Identify which cell holds the provided text, then report its (x, y) central coordinate. 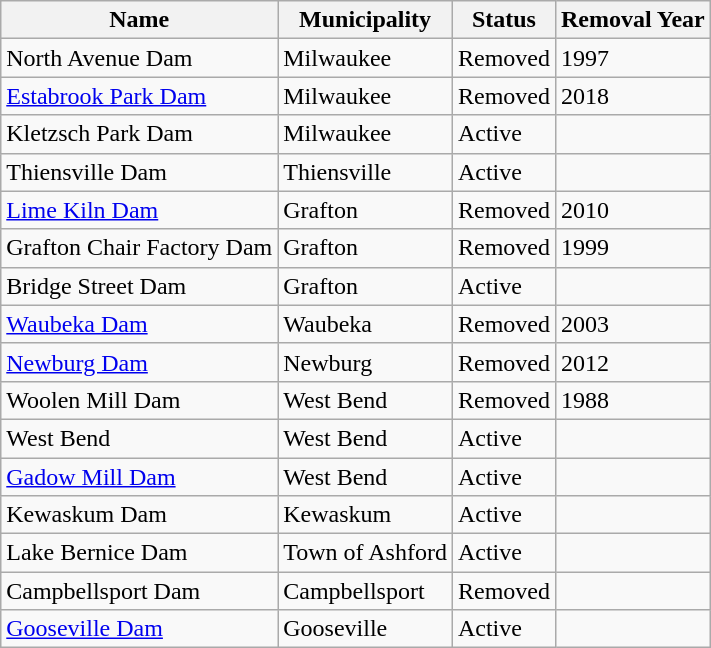
Estabrook Park Dam (140, 96)
Lake Bernice Dam (140, 553)
North Avenue Dam (140, 58)
Waubeka Dam (140, 324)
Lime Kiln Dam (140, 210)
Newburg (366, 362)
Bridge Street Dam (140, 286)
Kewaskum (366, 515)
2012 (632, 362)
1997 (632, 58)
Town of Ashford (366, 553)
Kletzsch Park Dam (140, 134)
Gooseville Dam (140, 629)
Newburg Dam (140, 362)
Campbellsport Dam (140, 591)
Gooseville (366, 629)
Woolen Mill Dam (140, 400)
1988 (632, 400)
2003 (632, 324)
2010 (632, 210)
1999 (632, 248)
Status (504, 20)
Gadow Mill Dam (140, 477)
Waubeka (366, 324)
Removal Year (632, 20)
Grafton Chair Factory Dam (140, 248)
Name (140, 20)
Kewaskum Dam (140, 515)
Thiensville Dam (140, 172)
Campbellsport (366, 591)
Municipality (366, 20)
2018 (632, 96)
Thiensville (366, 172)
